From the cell containing the given text, extract its center point as (x, y) coordinate. 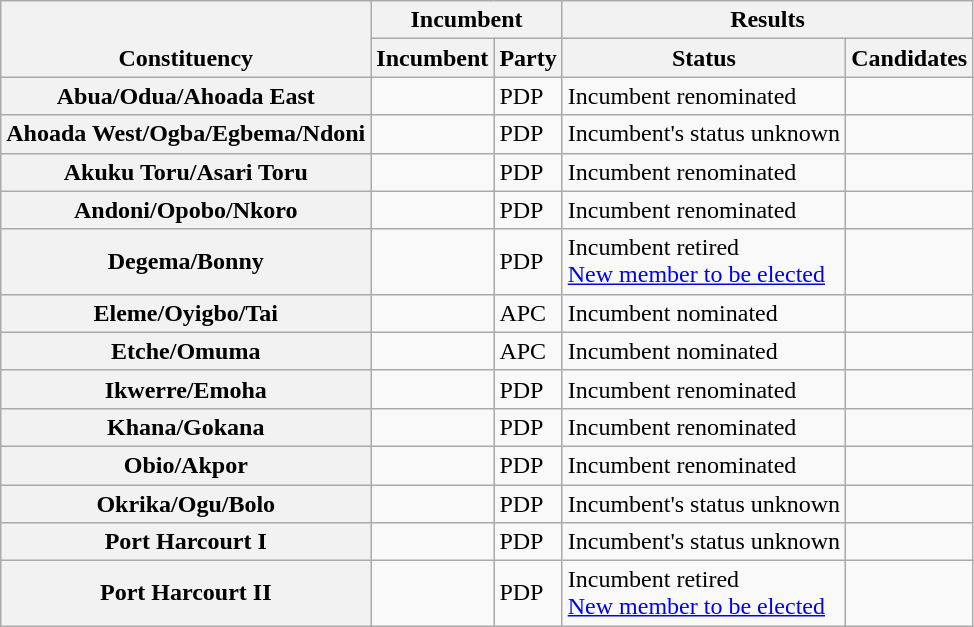
Candidates (910, 58)
Obio/Akpor (186, 465)
Andoni/Opobo/Nkoro (186, 210)
Status (704, 58)
Okrika/Ogu/Bolo (186, 503)
Ikwerre/Emoha (186, 389)
Results (767, 20)
Party (528, 58)
Khana/Gokana (186, 427)
Akuku Toru/Asari Toru (186, 172)
Degema/Bonny (186, 262)
Port Harcourt I (186, 542)
Constituency (186, 39)
Eleme/Oyigbo/Tai (186, 313)
Abua/Odua/Ahoada East (186, 96)
Etche/Omuma (186, 351)
Ahoada West/Ogba/Egbema/Ndoni (186, 134)
Port Harcourt II (186, 594)
